Detect which cell encompasses the target text, then output its (x, y) center coordinate. 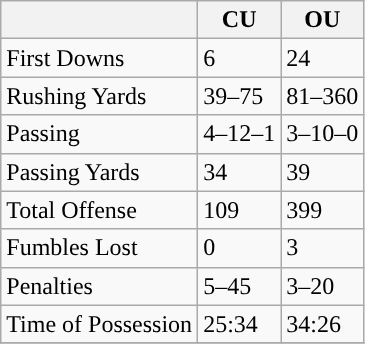
34 (240, 172)
5–45 (240, 286)
Time of Possession (100, 324)
109 (240, 210)
399 (322, 210)
Penalties (100, 286)
34:26 (322, 324)
0 (240, 248)
24 (322, 58)
Fumbles Lost (100, 248)
4–12–1 (240, 134)
OU (322, 20)
81–360 (322, 96)
CU (240, 20)
First Downs (100, 58)
25:34 (240, 324)
Passing (100, 134)
39–75 (240, 96)
Rushing Yards (100, 96)
3–10–0 (322, 134)
39 (322, 172)
3–20 (322, 286)
3 (322, 248)
Total Offense (100, 210)
6 (240, 58)
Passing Yards (100, 172)
